Pinpoint the cell where the given text exists, returning its [X, Y] midpoint coordinate. 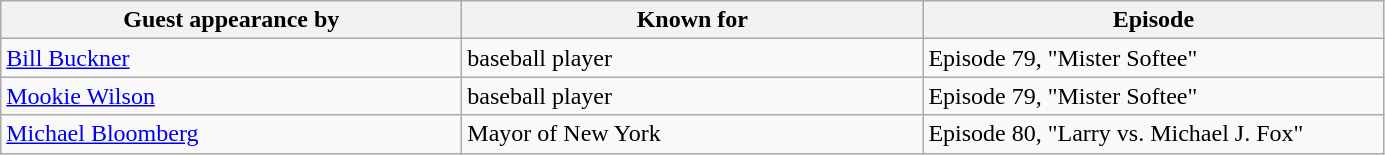
Michael Bloomberg [232, 134]
Mayor of New York [692, 134]
Mookie Wilson [232, 96]
Known for [692, 20]
Episode [1154, 20]
Bill Buckner [232, 58]
Episode 80, "Larry vs. Michael J. Fox" [1154, 134]
Guest appearance by [232, 20]
